Capture the cell that displays the provided text and extract its (X, Y) central coordinate. 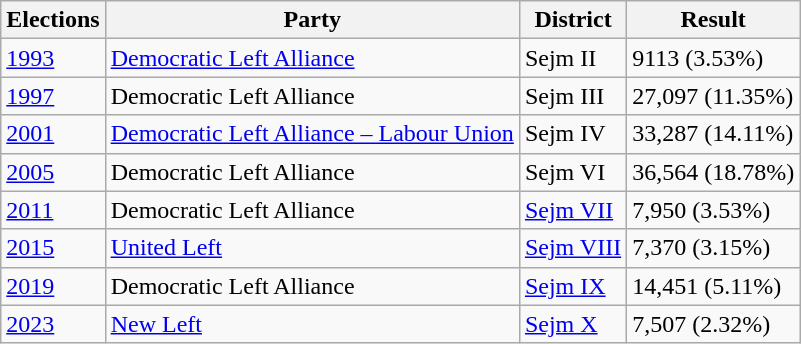
27,097 (11.35%) (714, 96)
Sejm III (572, 96)
1993 (53, 58)
New Left (312, 324)
Sejm II (572, 58)
2023 (53, 324)
Result (714, 20)
Sejm VIII (572, 248)
36,564 (18.78%) (714, 172)
2011 (53, 210)
2005 (53, 172)
2001 (53, 134)
2019 (53, 286)
Sejm IX (572, 286)
7,950 (3.53%) (714, 210)
7,370 (3.15%) (714, 248)
Democratic Left Alliance – Labour Union (312, 134)
14,451 (5.11%) (714, 286)
7,507 (2.32%) (714, 324)
Party (312, 20)
United Left (312, 248)
Sejm IV (572, 134)
1997 (53, 96)
9113 (3.53%) (714, 58)
Sejm X (572, 324)
District (572, 20)
33,287 (14.11%) (714, 134)
2015 (53, 248)
Sejm VI (572, 172)
Sejm VII (572, 210)
Elections (53, 20)
